From the cell containing the given text, extract its center point as (x, y) coordinate. 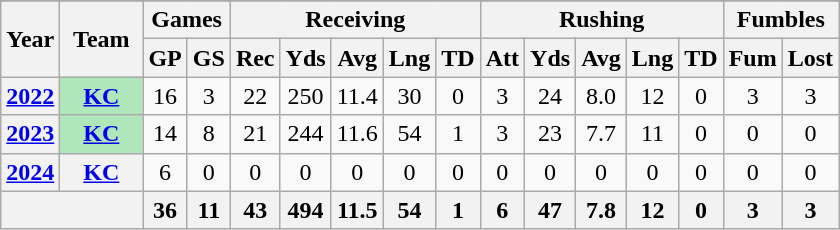
2024 (30, 172)
494 (306, 210)
Lost (810, 58)
8.0 (602, 96)
250 (306, 96)
Fum (752, 58)
GP (165, 58)
Receiving (355, 20)
47 (550, 210)
7.7 (602, 134)
30 (409, 96)
36 (165, 210)
2022 (30, 96)
Rushing (602, 20)
23 (550, 134)
Year (30, 39)
Att (502, 58)
21 (255, 134)
11.6 (357, 134)
Rec (255, 58)
Games (186, 20)
24 (550, 96)
7.8 (602, 210)
22 (255, 96)
2023 (30, 134)
11.5 (357, 210)
Fumbles (780, 20)
Team (102, 39)
GS (208, 58)
14 (165, 134)
16 (165, 96)
244 (306, 134)
11.4 (357, 96)
8 (208, 134)
43 (255, 210)
